Return [X, Y] of the center of cell containing provided text 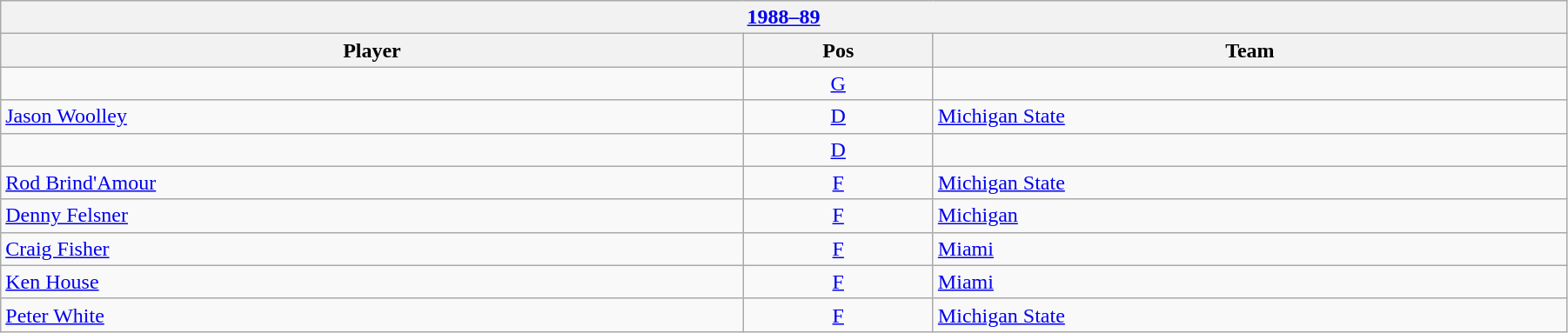
Player [372, 50]
Ken House [372, 282]
Craig Fisher [372, 249]
Michigan [1250, 216]
Pos [838, 50]
Peter White [372, 315]
1988–89 [784, 17]
Jason Woolley [372, 117]
G [838, 83]
Rod Brind'Amour [372, 183]
Denny Felsner [372, 216]
Team [1250, 50]
